Provide the (x, y) coordinate of the cell's center where the given text is located.  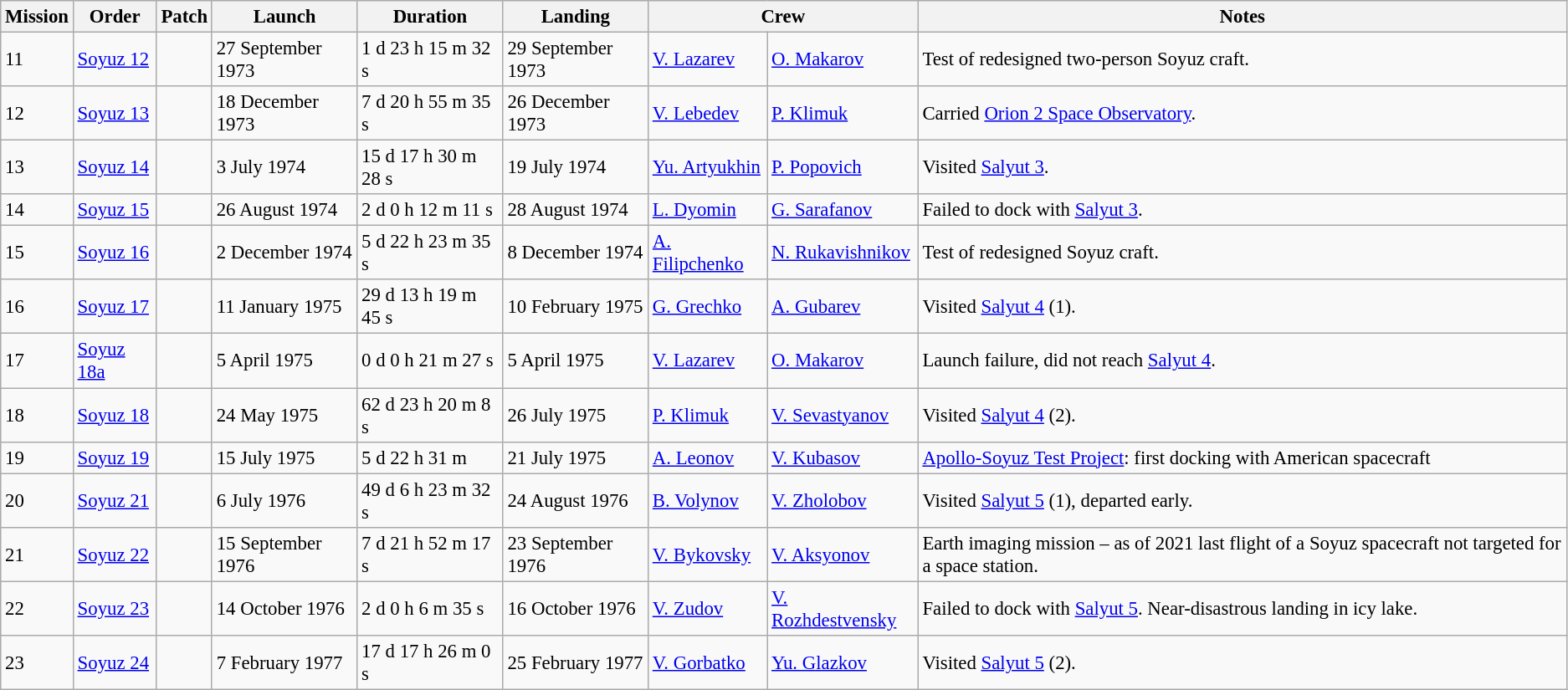
Landing (576, 17)
Crew (783, 17)
Apollo-Soyuz Test Project: first docking with American spacecraft (1242, 457)
Soyuz 17 (115, 306)
V. Zholobov (843, 500)
Yu. Glazkov (843, 662)
22 (37, 609)
B. Volynov (708, 500)
29 d 13 h 19 m 45 s (430, 306)
20 (37, 500)
V. Aksyonov (843, 554)
A. Leonov (708, 457)
15 (37, 253)
Visited Salyut 4 (1). (1242, 306)
Order (115, 17)
Notes (1242, 17)
Soyuz 21 (115, 500)
26 July 1975 (576, 415)
0 d 0 h 21 m 27 s (430, 361)
Failed to dock with Salyut 3. (1242, 210)
Visited Salyut 5 (2). (1242, 662)
Earth imaging mission – as of 2021 last flight of a Soyuz spacecraft not targeted for a space station. (1242, 554)
17 (37, 361)
15 d 17 h 30 m 28 s (430, 167)
28 August 1974 (576, 210)
Carried Orion 2 Space Observatory. (1242, 114)
Soyuz 23 (115, 609)
11 January 1975 (284, 306)
12 (37, 114)
18 (37, 415)
11 (37, 60)
2 December 1974 (284, 253)
Mission (37, 17)
Launch failure, did not reach Salyut 4. (1242, 361)
21 (37, 554)
V. Zudov (708, 609)
P. Popovich (843, 167)
14 (37, 210)
Visited Salyut 5 (1), departed early. (1242, 500)
V. Lebedev (708, 114)
24 May 1975 (284, 415)
18 December 1973 (284, 114)
Yu. Artyukhin (708, 167)
26 August 1974 (284, 210)
Launch (284, 17)
V. Kubasov (843, 457)
G. Sarafanov (843, 210)
14 October 1976 (284, 609)
10 February 1975 (576, 306)
23 (37, 662)
Soyuz 12 (115, 60)
A. Gubarev (843, 306)
19 (37, 457)
15 September 1976 (284, 554)
16 (37, 306)
7 d 20 h 55 m 35 s (430, 114)
26 December 1973 (576, 114)
Visited Salyut 3. (1242, 167)
Duration (430, 17)
V. Gorbatko (708, 662)
Visited Salyut 4 (2). (1242, 415)
5 d 22 h 31 m (430, 457)
Soyuz 18 (115, 415)
Soyuz 16 (115, 253)
N. Rukavishnikov (843, 253)
G. Grechko (708, 306)
V. Sevastyanov (843, 415)
16 October 1976 (576, 609)
7 d 21 h 52 m 17 s (430, 554)
17 d 17 h 26 m 0 s (430, 662)
2 d 0 h 6 m 35 s (430, 609)
Patch (184, 17)
27 September 1973 (284, 60)
L. Dyomin (708, 210)
Soyuz 14 (115, 167)
19 July 1974 (576, 167)
Soyuz 18a (115, 361)
15 July 1975 (284, 457)
Test of redesigned Soyuz craft. (1242, 253)
8 December 1974 (576, 253)
2 d 0 h 12 m 11 s (430, 210)
Soyuz 22 (115, 554)
62 d 23 h 20 m 8 s (430, 415)
23 September 1976 (576, 554)
Test of redesigned two-person Soyuz craft. (1242, 60)
29 September 1973 (576, 60)
Soyuz 15 (115, 210)
13 (37, 167)
1 d 23 h 15 m 32 s (430, 60)
A. Filipchenko (708, 253)
7 February 1977 (284, 662)
Soyuz 24 (115, 662)
V. Bykovsky (708, 554)
49 d 6 h 23 m 32 s (430, 500)
Soyuz 19 (115, 457)
3 July 1974 (284, 167)
21 July 1975 (576, 457)
V. Rozhdestvensky (843, 609)
24 August 1976 (576, 500)
6 July 1976 (284, 500)
5 d 22 h 23 m 35 s (430, 253)
Failed to dock with Salyut 5. Near-disastrous landing in icy lake. (1242, 609)
Soyuz 13 (115, 114)
25 February 1977 (576, 662)
